Return [x, y] of the center of cell containing provided text 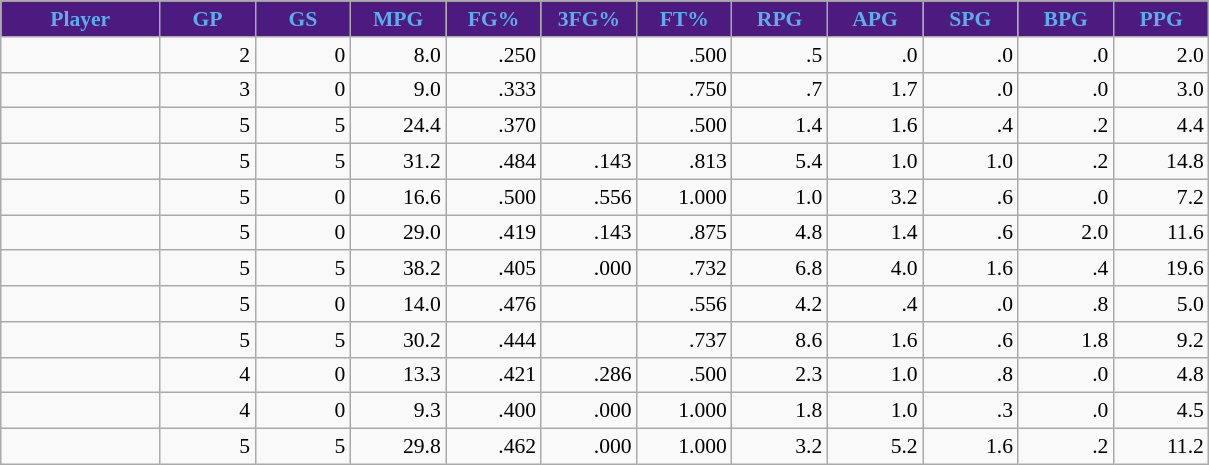
5.4 [780, 162]
4.0 [874, 269]
GS [302, 19]
FT% [684, 19]
3 [208, 90]
5.2 [874, 447]
MPG [398, 19]
.333 [494, 90]
6.8 [780, 269]
.405 [494, 269]
BPG [1066, 19]
8.0 [398, 55]
.370 [494, 126]
9.0 [398, 90]
16.6 [398, 197]
.737 [684, 340]
.421 [494, 375]
38.2 [398, 269]
3.0 [1161, 90]
2 [208, 55]
PPG [1161, 19]
.419 [494, 233]
4.5 [1161, 411]
.732 [684, 269]
4.2 [780, 304]
.444 [494, 340]
GP [208, 19]
.7 [780, 90]
5.0 [1161, 304]
.462 [494, 447]
9.2 [1161, 340]
Player [80, 19]
.3 [970, 411]
14.8 [1161, 162]
9.3 [398, 411]
FG% [494, 19]
.750 [684, 90]
APG [874, 19]
14.0 [398, 304]
29.0 [398, 233]
.476 [494, 304]
.875 [684, 233]
1.7 [874, 90]
.813 [684, 162]
RPG [780, 19]
.250 [494, 55]
.484 [494, 162]
.286 [588, 375]
.400 [494, 411]
SPG [970, 19]
11.2 [1161, 447]
19.6 [1161, 269]
30.2 [398, 340]
11.6 [1161, 233]
24.4 [398, 126]
4.4 [1161, 126]
31.2 [398, 162]
3FG% [588, 19]
13.3 [398, 375]
.5 [780, 55]
29.8 [398, 447]
7.2 [1161, 197]
2.3 [780, 375]
8.6 [780, 340]
